Capture the cell that displays the provided text and extract its [X, Y] central coordinate. 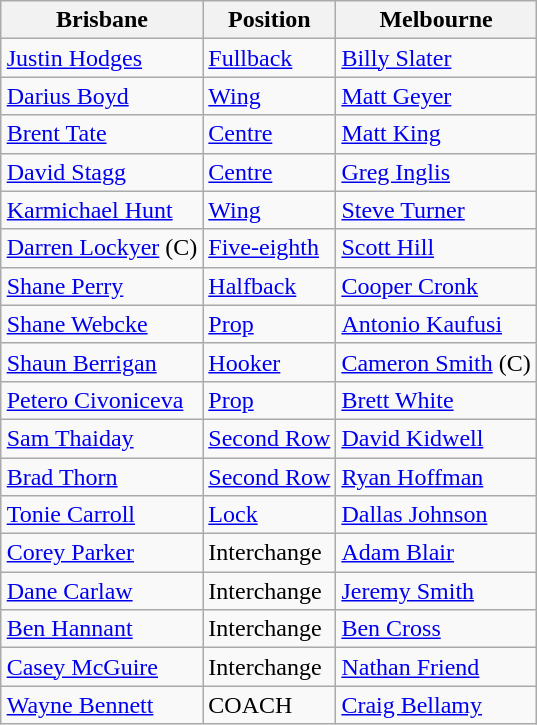
COACH [270, 705]
Cameron Smith (C) [436, 362]
Wayne Bennett [102, 705]
Brent Tate [102, 134]
Justin Hodges [102, 58]
Cooper Cronk [436, 286]
Brett White [436, 400]
Hooker [270, 362]
Casey McGuire [102, 667]
Steve Turner [436, 210]
Shane Perry [102, 286]
Karmichael Hunt [102, 210]
Corey Parker [102, 553]
Ryan Hoffman [436, 477]
Greg Inglis [436, 172]
Brad Thorn [102, 477]
Shaun Berrigan [102, 362]
Petero Civoniceva [102, 400]
Position [270, 20]
Billy Slater [436, 58]
Darren Lockyer (C) [102, 248]
Matt Geyer [436, 96]
Tonie Carroll [102, 515]
Nathan Friend [436, 667]
Fullback [270, 58]
Dane Carlaw [102, 591]
Ben Hannant [102, 629]
Jeremy Smith [436, 591]
Darius Boyd [102, 96]
Dallas Johnson [436, 515]
Lock [270, 515]
Shane Webcke [102, 324]
Melbourne [436, 20]
Ben Cross [436, 629]
Sam Thaiday [102, 438]
Antonio Kaufusi [436, 324]
Craig Bellamy [436, 705]
Halfback [270, 286]
David Stagg [102, 172]
Matt King [436, 134]
Brisbane [102, 20]
Adam Blair [436, 553]
Scott Hill [436, 248]
Five-eighth [270, 248]
David Kidwell [436, 438]
